Capture the cell that displays the provided text and extract its [x, y] central coordinate. 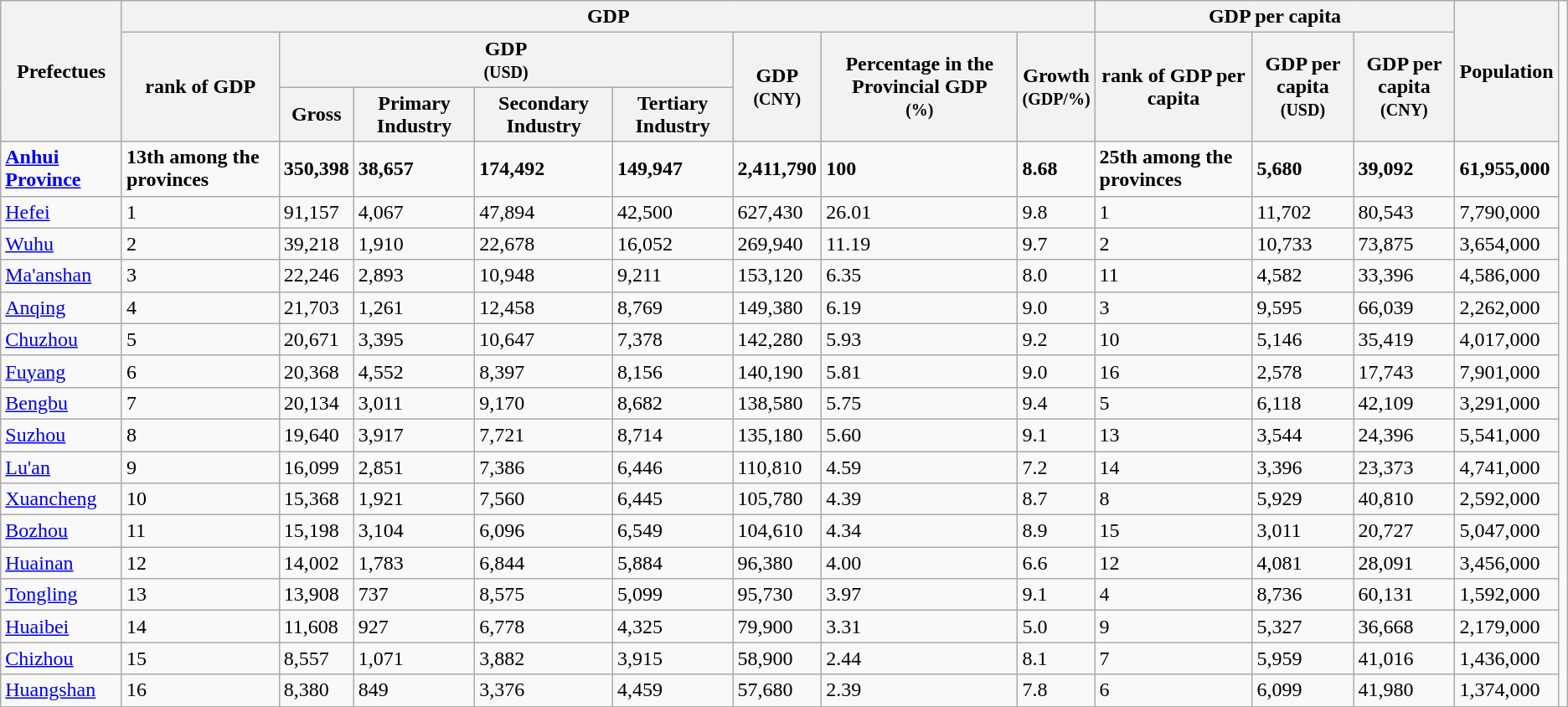
95,730 [777, 595]
42,500 [673, 212]
110,810 [777, 467]
4.00 [920, 563]
4.34 [920, 531]
2,262,000 [1506, 307]
849 [414, 690]
5.60 [920, 435]
20,134 [317, 403]
33,396 [1404, 276]
47,894 [544, 212]
13,908 [317, 595]
5,680 [1303, 169]
3,396 [1303, 467]
17,743 [1404, 371]
Tertiary Industry [673, 114]
Chizhou [62, 658]
8,156 [673, 371]
10,948 [544, 276]
16,099 [317, 467]
5,929 [1303, 499]
40,810 [1404, 499]
3,654,000 [1506, 244]
24,396 [1404, 435]
8,557 [317, 658]
13th among the provinces [200, 169]
1,783 [414, 563]
5,541,000 [1506, 435]
5,327 [1303, 627]
8.7 [1056, 499]
5,047,000 [1506, 531]
6,099 [1303, 690]
3,456,000 [1506, 563]
GDP(CNY) [777, 87]
GDP [608, 17]
140,190 [777, 371]
138,580 [777, 403]
Chuzhou [62, 339]
149,947 [673, 169]
Xuancheng [62, 499]
1,436,000 [1506, 658]
26.01 [920, 212]
6,445 [673, 499]
GDP per capita [1275, 17]
Suzhou [62, 435]
19,640 [317, 435]
4,552 [414, 371]
8,769 [673, 307]
1,374,000 [1506, 690]
GDP(USD) [506, 60]
4,081 [1303, 563]
41,016 [1404, 658]
174,492 [544, 169]
GDP per capita(USD) [1303, 87]
60,131 [1404, 595]
11,702 [1303, 212]
5.93 [920, 339]
3.31 [920, 627]
6,446 [673, 467]
Prefectues [62, 71]
2,893 [414, 276]
41,980 [1404, 690]
14,002 [317, 563]
6,778 [544, 627]
12,458 [544, 307]
20,368 [317, 371]
7.8 [1056, 690]
2,851 [414, 467]
4,582 [1303, 276]
Primary Industry [414, 114]
9.7 [1056, 244]
rank of GDP per capita [1173, 87]
5.81 [920, 371]
10,733 [1303, 244]
105,780 [777, 499]
1,910 [414, 244]
1,261 [414, 307]
7,386 [544, 467]
9.8 [1056, 212]
3,915 [673, 658]
2,411,790 [777, 169]
Huaibei [62, 627]
104,610 [777, 531]
4,325 [673, 627]
6,096 [544, 531]
15,368 [317, 499]
3,395 [414, 339]
66,039 [1404, 307]
5,959 [1303, 658]
3,917 [414, 435]
4,067 [414, 212]
8,397 [544, 371]
153,120 [777, 276]
10,647 [544, 339]
3,376 [544, 690]
4.59 [920, 467]
Wuhu [62, 244]
25th among the provinces [1173, 169]
1,592,000 [1506, 595]
269,940 [777, 244]
5.0 [1056, 627]
8.0 [1056, 276]
100 [920, 169]
96,380 [777, 563]
5,146 [1303, 339]
91,157 [317, 212]
3.97 [920, 595]
9,595 [1303, 307]
11.19 [920, 244]
3,882 [544, 658]
22,246 [317, 276]
9,211 [673, 276]
8.9 [1056, 531]
35,419 [1404, 339]
42,109 [1404, 403]
Tongling [62, 595]
20,727 [1404, 531]
8,575 [544, 595]
Bozhou [62, 531]
4,741,000 [1506, 467]
5,884 [673, 563]
21,703 [317, 307]
627,430 [777, 212]
15,198 [317, 531]
58,900 [777, 658]
73,875 [1404, 244]
GDP per capita(CNY) [1404, 87]
Gross [317, 114]
36,668 [1404, 627]
61,955,000 [1506, 169]
2,578 [1303, 371]
23,373 [1404, 467]
2,592,000 [1506, 499]
6.19 [920, 307]
1,921 [414, 499]
7,378 [673, 339]
2,179,000 [1506, 627]
80,543 [1404, 212]
8,736 [1303, 595]
3,291,000 [1506, 403]
149,380 [777, 307]
22,678 [544, 244]
Secondary Industry [544, 114]
3,544 [1303, 435]
38,657 [414, 169]
57,680 [777, 690]
Anqing [62, 307]
7.2 [1056, 467]
6,549 [673, 531]
Lu'an [62, 467]
7,560 [544, 499]
6.6 [1056, 563]
4,459 [673, 690]
9,170 [544, 403]
135,180 [777, 435]
6,844 [544, 563]
Bengbu [62, 403]
79,900 [777, 627]
8,380 [317, 690]
Ma'anshan [62, 276]
6,118 [1303, 403]
142,280 [777, 339]
4,586,000 [1506, 276]
Percentage in the Provincial GDP(%) [920, 87]
3,104 [414, 531]
8,682 [673, 403]
9.2 [1056, 339]
5.75 [920, 403]
4.39 [920, 499]
9.4 [1056, 403]
4,017,000 [1506, 339]
2.44 [920, 658]
350,398 [317, 169]
20,671 [317, 339]
11,608 [317, 627]
8.68 [1056, 169]
737 [414, 595]
7,901,000 [1506, 371]
39,092 [1404, 169]
rank of GDP [200, 87]
5,099 [673, 595]
7,790,000 [1506, 212]
Growth(GDP/%) [1056, 87]
8,714 [673, 435]
Hefei [62, 212]
28,091 [1404, 563]
927 [414, 627]
39,218 [317, 244]
Huainan [62, 563]
16,052 [673, 244]
7,721 [544, 435]
Anhui Province [62, 169]
6.35 [920, 276]
Fuyang [62, 371]
1,071 [414, 658]
8.1 [1056, 658]
Population [1506, 71]
2.39 [920, 690]
Huangshan [62, 690]
